Identify which cell holds the provided text, then report its [x, y] central coordinate. 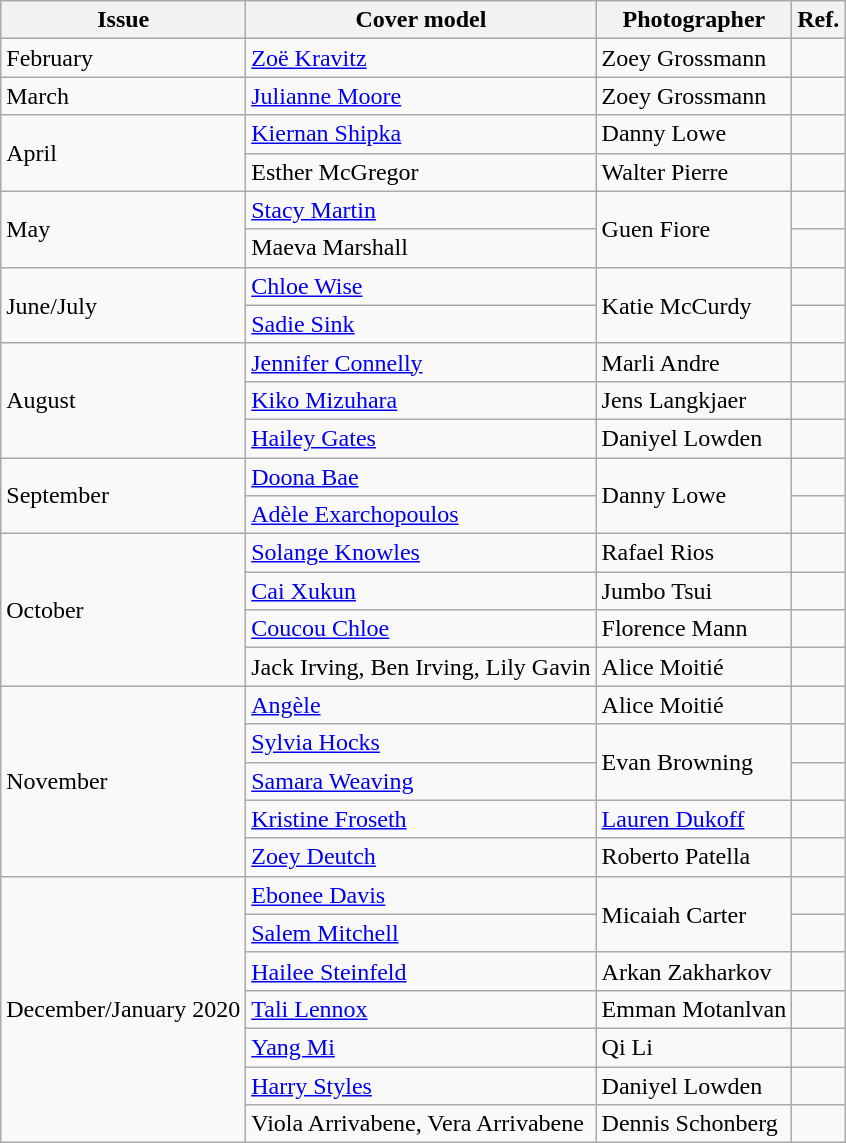
Adèle Exarchopoulos [421, 515]
September [124, 496]
Angèle [421, 705]
Roberto Patella [694, 857]
Issue [124, 20]
Doona Bae [421, 477]
Hailee Steinfeld [421, 971]
Rafael Rios [694, 553]
December/January 2020 [124, 1009]
Solange Knowles [421, 553]
Katie McCurdy [694, 305]
Emman Motanlvan [694, 1009]
Lauren Dukoff [694, 819]
April [124, 153]
Ref. [818, 20]
Dennis Schonberg [694, 1124]
Jack Irving, Ben Irving, Lily Gavin [421, 667]
Hailey Gates [421, 438]
Photographer [694, 20]
Kiernan Shipka [421, 134]
Florence Mann [694, 629]
Yang Mi [421, 1047]
February [124, 58]
Kiko Mizuhara [421, 400]
Esther McGregor [421, 172]
Coucou Chloe [421, 629]
Harry Styles [421, 1085]
Stacy Martin [421, 210]
Viola Arrivabene, Vera Arrivabene [421, 1124]
March [124, 96]
Maeva Marshall [421, 248]
Jennifer Connelly [421, 362]
Zoë Kravitz [421, 58]
Cai Xukun [421, 591]
Samara Weaving [421, 781]
Sylvia Hocks [421, 743]
Evan Browning [694, 762]
May [124, 229]
Salem Mitchell [421, 933]
June/July [124, 305]
Micaiah Carter [694, 914]
Arkan Zakharkov [694, 971]
Walter Pierre [694, 172]
November [124, 781]
Julianne Moore [421, 96]
Marli Andre [694, 362]
Ebonee Davis [421, 895]
Guen Fiore [694, 229]
Zoey Deutch [421, 857]
Jumbo Tsui [694, 591]
Jens Langkjaer [694, 400]
Kristine Froseth [421, 819]
August [124, 400]
Tali Lennox [421, 1009]
Cover model [421, 20]
Sadie Sink [421, 324]
Qi Li [694, 1047]
October [124, 610]
Chloe Wise [421, 286]
